Extract the (x, y) coordinate from the center of the cell holding the provided text.  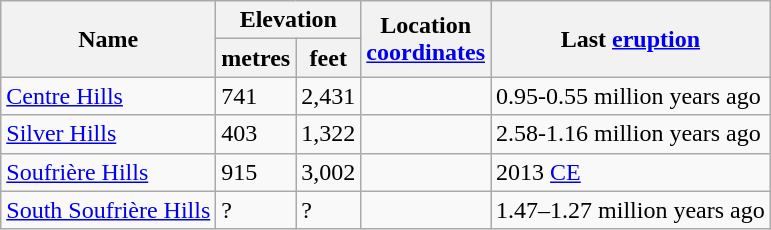
Elevation (288, 20)
1.47–1.27 million years ago (631, 210)
2013 CE (631, 172)
741 (256, 96)
1,322 (328, 134)
Silver Hills (108, 134)
403 (256, 134)
Name (108, 39)
South Soufrière Hills (108, 210)
metres (256, 58)
Soufrière Hills (108, 172)
0.95-0.55 million years ago (631, 96)
2.58-1.16 million years ago (631, 134)
3,002 (328, 172)
Locationcoordinates (426, 39)
feet (328, 58)
Last eruption (631, 39)
2,431 (328, 96)
Centre Hills (108, 96)
915 (256, 172)
